Extract the (X, Y) coordinate from the center of the cell holding the provided text.  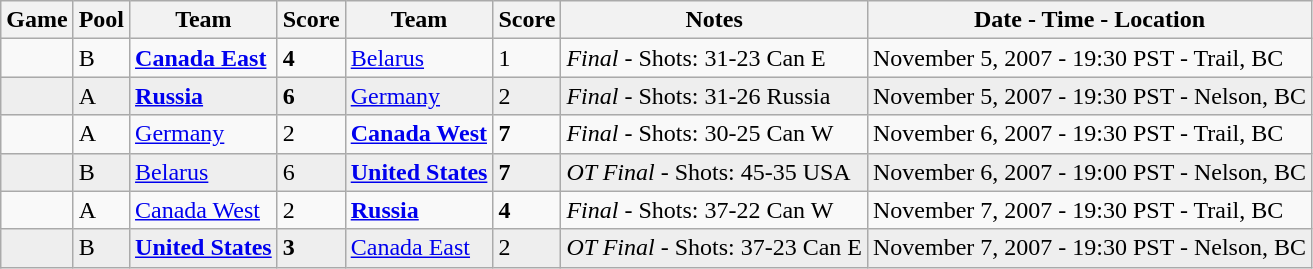
OT Final - Shots: 45-35 USA (714, 172)
Date - Time - Location (1089, 20)
November 7, 2007 - 19:30 PST - Trail, BC (1089, 210)
November 6, 2007 - 19:00 PST - Nelson, BC (1089, 172)
November 7, 2007 - 19:30 PST - Nelson, BC (1089, 248)
Final - Shots: 31-26 Russia (714, 96)
November 5, 2007 - 19:30 PST - Nelson, BC (1089, 96)
Pool (101, 20)
3 (311, 248)
Final - Shots: 31-23 Can E (714, 58)
Notes (714, 20)
Final - Shots: 37-22 Can W (714, 210)
November 6, 2007 - 19:30 PST - Trail, BC (1089, 134)
Final - Shots: 30-25 Can W (714, 134)
Game (37, 20)
OT Final - Shots: 37-23 Can E (714, 248)
November 5, 2007 - 19:30 PST - Trail, BC (1089, 58)
1 (527, 58)
